Determine the (x, y) coordinate at the center of the cell enclosing the given text.  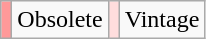
Obsolete (60, 20)
Vintage (162, 20)
